Provide the [x, y] coordinate of the cell's center where the given text is located.  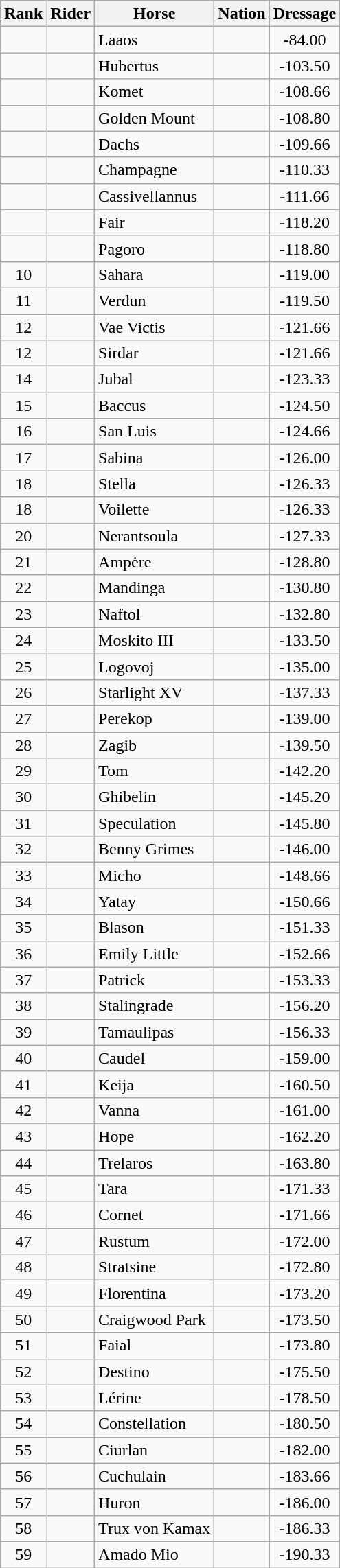
-156.20 [305, 1006]
11 [23, 301]
41 [23, 1084]
28 [23, 745]
-145.20 [305, 797]
-137.33 [305, 692]
40 [23, 1058]
26 [23, 692]
Zagib [155, 745]
Horse [155, 14]
Dachs [155, 144]
Ciurlan [155, 1450]
-148.66 [305, 876]
Rider [71, 14]
-160.50 [305, 1084]
46 [23, 1215]
Stalingrade [155, 1006]
34 [23, 902]
Logovoj [155, 666]
Hubertus [155, 66]
-162.20 [305, 1136]
-186.00 [305, 1502]
33 [23, 876]
-119.00 [305, 274]
-111.66 [305, 196]
-142.20 [305, 771]
42 [23, 1110]
10 [23, 274]
37 [23, 980]
Dressage [305, 14]
31 [23, 823]
Ghibelin [155, 797]
-173.50 [305, 1320]
-126.00 [305, 458]
Trux von Kamax [155, 1528]
Florentina [155, 1294]
27 [23, 718]
-180.50 [305, 1424]
22 [23, 588]
16 [23, 432]
-110.33 [305, 170]
Emily Little [155, 954]
-146.00 [305, 850]
Patrick [155, 980]
Naftol [155, 614]
45 [23, 1189]
Huron [155, 1502]
Vae Victis [155, 327]
Laaos [155, 40]
Komet [155, 92]
Jubal [155, 379]
-161.00 [305, 1110]
-159.00 [305, 1058]
-135.00 [305, 666]
-109.66 [305, 144]
Sabina [155, 458]
-128.80 [305, 562]
-178.50 [305, 1398]
Keija [155, 1084]
50 [23, 1320]
Benny Grimes [155, 850]
49 [23, 1294]
Mandinga [155, 588]
Verdun [155, 301]
Amado Mio [155, 1554]
Nerantsoula [155, 536]
-139.00 [305, 718]
Voilette [155, 510]
47 [23, 1241]
53 [23, 1398]
Sirdar [155, 353]
Blason [155, 928]
San Luis [155, 432]
Ampėre [155, 562]
Moskito III [155, 640]
-175.50 [305, 1372]
17 [23, 458]
32 [23, 850]
Pagoro [155, 248]
20 [23, 536]
-150.66 [305, 902]
Rank [23, 14]
Yatay [155, 902]
-123.33 [305, 379]
59 [23, 1554]
Trelaros [155, 1163]
23 [23, 614]
-103.50 [305, 66]
-139.50 [305, 745]
Hope [155, 1136]
-127.33 [305, 536]
-108.66 [305, 92]
-171.66 [305, 1215]
35 [23, 928]
51 [23, 1346]
38 [23, 1006]
55 [23, 1450]
-133.50 [305, 640]
21 [23, 562]
-119.50 [305, 301]
58 [23, 1528]
Caudel [155, 1058]
39 [23, 1032]
-171.33 [305, 1189]
-172.80 [305, 1267]
48 [23, 1267]
-172.00 [305, 1241]
Cuchulain [155, 1476]
-145.80 [305, 823]
54 [23, 1424]
-118.80 [305, 248]
-153.33 [305, 980]
Stratsine [155, 1267]
24 [23, 640]
-130.80 [305, 588]
Speculation [155, 823]
15 [23, 406]
-173.80 [305, 1346]
-173.20 [305, 1294]
Vanna [155, 1110]
-124.66 [305, 432]
-84.00 [305, 40]
Fair [155, 222]
Destino [155, 1372]
Stella [155, 484]
Champagne [155, 170]
-132.80 [305, 614]
-151.33 [305, 928]
-182.00 [305, 1450]
Baccus [155, 406]
Tara [155, 1189]
-163.80 [305, 1163]
56 [23, 1476]
Rustum [155, 1241]
-124.50 [305, 406]
36 [23, 954]
Cornet [155, 1215]
43 [23, 1136]
-108.80 [305, 118]
Golden Mount [155, 118]
-118.20 [305, 222]
-156.33 [305, 1032]
Nation [242, 14]
-186.33 [305, 1528]
Sahara [155, 274]
Craigwood Park [155, 1320]
Cassivellannus [155, 196]
30 [23, 797]
29 [23, 771]
-183.66 [305, 1476]
14 [23, 379]
57 [23, 1502]
Micho [155, 876]
-152.66 [305, 954]
44 [23, 1163]
Constellation [155, 1424]
Tom [155, 771]
Tamaulipas [155, 1032]
Lérine [155, 1398]
Faial [155, 1346]
-190.33 [305, 1554]
Perekop [155, 718]
25 [23, 666]
52 [23, 1372]
Starlight XV [155, 692]
